From the cell containing the given text, extract its center point as (x, y) coordinate. 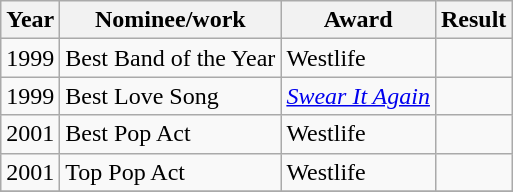
Best Pop Act (170, 134)
Swear It Again (358, 96)
Best Love Song (170, 96)
Year (30, 20)
Award (358, 20)
Nominee/work (170, 20)
Best Band of the Year (170, 58)
Top Pop Act (170, 172)
Result (473, 20)
